Return the (X, Y) coordinate for the center point of the cell that contains the specified text.  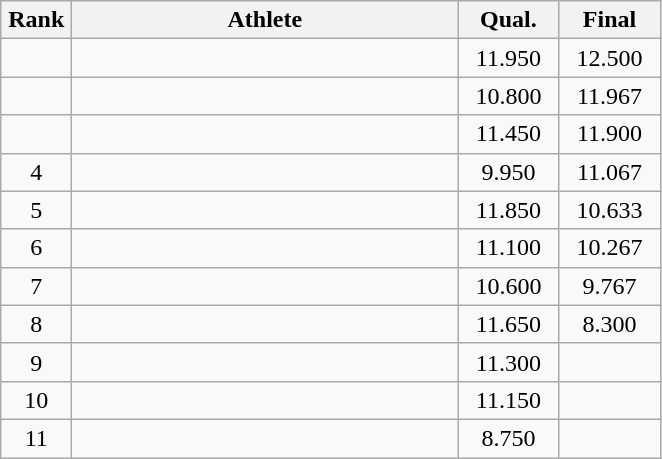
11.067 (610, 172)
Athlete (265, 20)
11.950 (508, 58)
10 (36, 400)
Qual. (508, 20)
Final (610, 20)
8.300 (610, 324)
11 (36, 438)
11.100 (508, 248)
6 (36, 248)
10.600 (508, 286)
11.150 (508, 400)
8 (36, 324)
11.850 (508, 210)
Rank (36, 20)
9 (36, 362)
11.300 (508, 362)
9.950 (508, 172)
10.633 (610, 210)
11.450 (508, 134)
11.650 (508, 324)
11.900 (610, 134)
11.967 (610, 96)
10.267 (610, 248)
5 (36, 210)
7 (36, 286)
12.500 (610, 58)
9.767 (610, 286)
10.800 (508, 96)
4 (36, 172)
8.750 (508, 438)
